Detect which cell encompasses the target text, then output its [x, y] center coordinate. 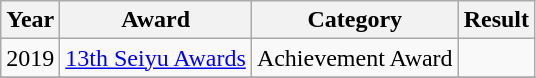
Result [496, 20]
Award [156, 20]
2019 [30, 58]
Year [30, 20]
13th Seiyu Awards [156, 58]
Category [354, 20]
Achievement Award [354, 58]
